Capture the cell that displays the provided text and extract its [X, Y] central coordinate. 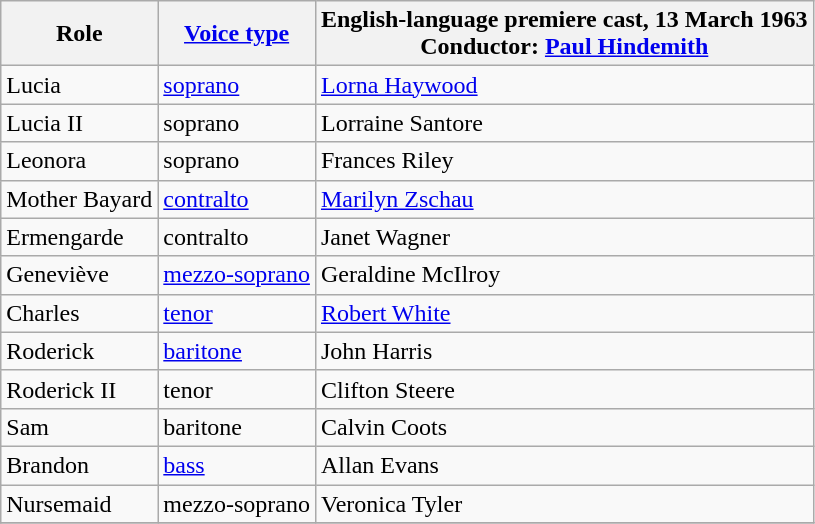
Charles [80, 313]
Roderick [80, 351]
bass [237, 465]
Leonora [80, 161]
John Harris [564, 351]
Mother Bayard [80, 199]
Lorna Haywood [564, 85]
Ermengarde [80, 237]
Brandon [80, 465]
Allan Evans [564, 465]
Voice type [237, 34]
Lucia [80, 85]
Veronica Tyler [564, 503]
Clifton Steere [564, 389]
Robert White [564, 313]
Marilyn Zschau [564, 199]
Frances Riley [564, 161]
Sam [80, 427]
Role [80, 34]
Janet Wagner [564, 237]
Nursemaid [80, 503]
English-language premiere cast, 13 March 1963Conductor: Paul Hindemith [564, 34]
Lucia II [80, 123]
Roderick II [80, 389]
Lorraine Santore [564, 123]
Geraldine McIlroy [564, 275]
Calvin Coots [564, 427]
Geneviève [80, 275]
